Locate the cell with the specified text and output its [x, y] center coordinate. 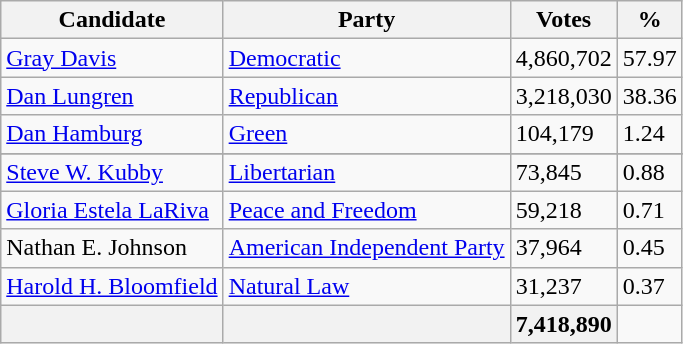
Peace and Freedom [366, 210]
104,179 [564, 134]
Democratic [366, 58]
0.88 [650, 172]
Party [366, 20]
3,218,030 [564, 96]
Natural Law [366, 286]
Votes [564, 20]
Gray Davis [112, 58]
Harold H. Bloomfield [112, 286]
Libertarian [366, 172]
38.36 [650, 96]
Dan Hamburg [112, 134]
Green [366, 134]
Nathan E. Johnson [112, 248]
% [650, 20]
37,964 [564, 248]
Steve W. Kubby [112, 172]
57.97 [650, 58]
31,237 [564, 286]
59,218 [564, 210]
Gloria Estela LaRiva [112, 210]
1.24 [650, 134]
0.37 [650, 286]
Republican [366, 96]
Candidate [112, 20]
0.71 [650, 210]
0.45 [650, 248]
7,418,890 [564, 324]
Dan Lungren [112, 96]
73,845 [564, 172]
4,860,702 [564, 58]
American Independent Party [366, 248]
